Identify which cell holds the provided text, then report its [x, y] central coordinate. 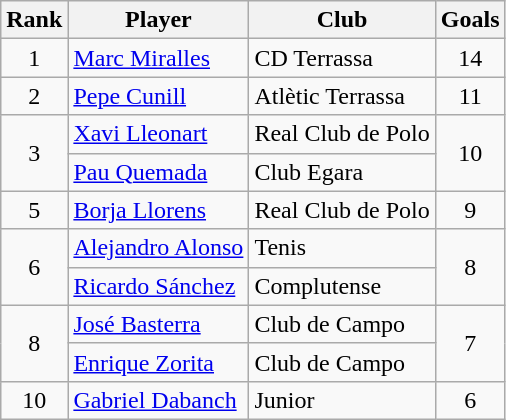
Pepe Cunill [158, 96]
9 [470, 210]
Complutense [342, 286]
Junior [342, 400]
Xavi Lleonart [158, 134]
Club Egara [342, 172]
Club [342, 20]
Player [158, 20]
Enrique Zorita [158, 362]
Goals [470, 20]
Tenis [342, 248]
11 [470, 96]
Rank [34, 20]
2 [34, 96]
Pau Quemada [158, 172]
5 [34, 210]
1 [34, 58]
Borja Llorens [158, 210]
3 [34, 153]
CD Terrassa [342, 58]
7 [470, 343]
Gabriel Dabanch [158, 400]
Atlètic Terrassa [342, 96]
José Basterra [158, 324]
14 [470, 58]
Alejandro Alonso [158, 248]
Marc Miralles [158, 58]
Ricardo Sánchez [158, 286]
